Pinpoint the cell where the given text exists, returning its (x, y) midpoint coordinate. 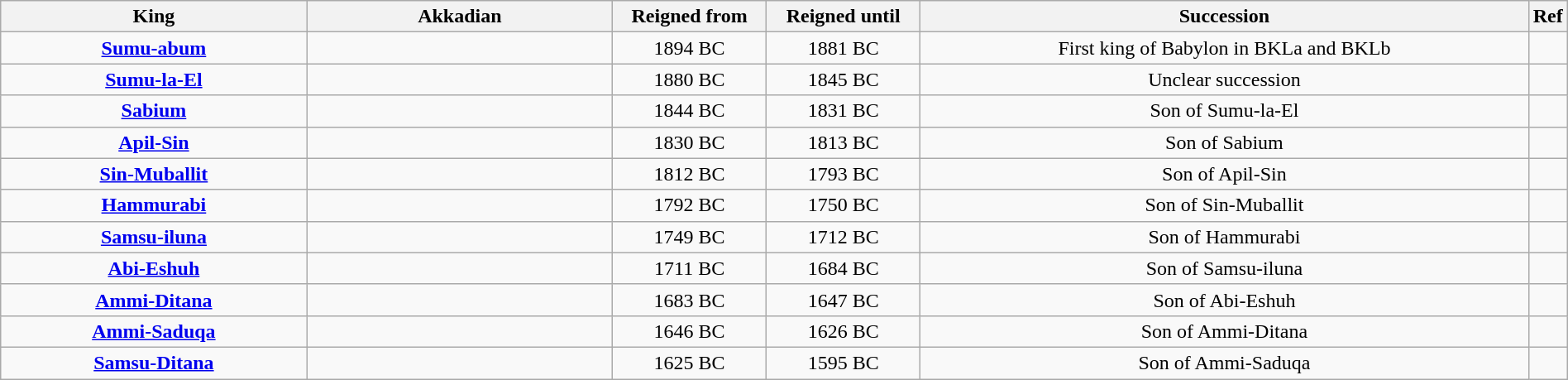
Akkadian (460, 17)
Son of Hammurabi (1224, 237)
Son of Ammi-Saduqa (1224, 363)
1749 BC (690, 237)
Reigned until (844, 17)
1792 BC (690, 205)
1646 BC (690, 331)
Hammurabi (154, 205)
Son of Abi-Eshuh (1224, 300)
Son of Ammi-Ditana (1224, 331)
Son of Samsu-iluna (1224, 268)
Ammi-Ditana (154, 300)
1684 BC (844, 268)
Son of Sabium (1224, 142)
King (154, 17)
1711 BC (690, 268)
1595 BC (844, 363)
Sumu-abum (154, 48)
Sin-Muballit (154, 174)
1845 BC (844, 79)
Unclear succession (1224, 79)
Reigned from (690, 17)
Sabium (154, 111)
1647 BC (844, 300)
1812 BC (690, 174)
Sumu-la-El (154, 79)
1712 BC (844, 237)
1626 BC (844, 331)
Ref (1548, 17)
1894 BC (690, 48)
1625 BC (690, 363)
Ammi-Saduqa (154, 331)
Son of Sin-Muballit (1224, 205)
1831 BC (844, 111)
1683 BC (690, 300)
Abi-Eshuh (154, 268)
1830 BC (690, 142)
Son of Apil-Sin (1224, 174)
Samsu-iluna (154, 237)
1881 BC (844, 48)
First king of Babylon in BKLa and BKLb (1224, 48)
1880 BC (690, 79)
1750 BC (844, 205)
Apil-Sin (154, 142)
1813 BC (844, 142)
1793 BC (844, 174)
Succession (1224, 17)
1844 BC (690, 111)
Samsu-Ditana (154, 363)
Son of Sumu-la-El (1224, 111)
